Extract the (X, Y) coordinate from the center of the cell holding the provided text.  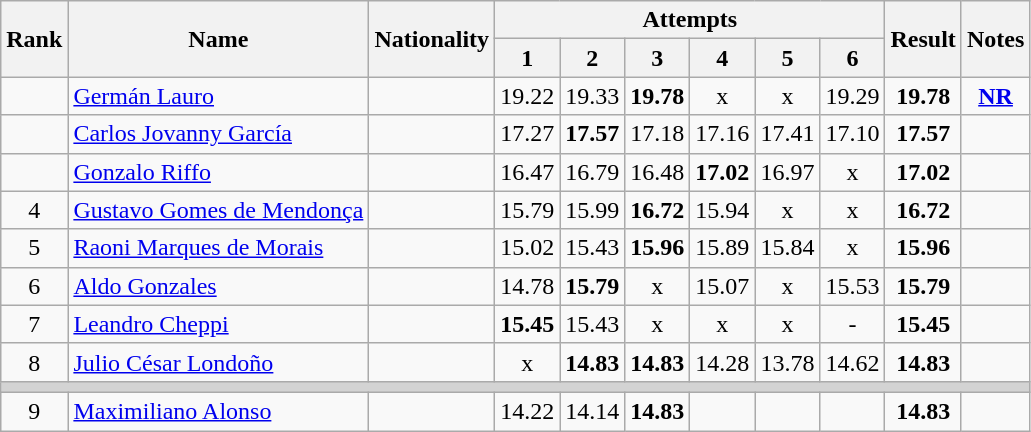
3 (658, 58)
1 (528, 58)
Name (218, 39)
13.78 (788, 362)
17.41 (788, 134)
Attempts (690, 20)
15.53 (852, 286)
Raoni Marques de Morais (218, 248)
Gustavo Gomes de Mendonça (218, 210)
Maximiliano Alonso (218, 411)
14.14 (592, 411)
- (852, 324)
15.02 (528, 248)
15.84 (788, 248)
Carlos Jovanny García (218, 134)
2 (592, 58)
19.22 (528, 96)
7 (34, 324)
Leandro Cheppi (218, 324)
Germán Lauro (218, 96)
17.16 (722, 134)
Notes (995, 39)
15.99 (592, 210)
Gonzalo Riffo (218, 172)
17.27 (528, 134)
16.97 (788, 172)
Julio César Londoño (218, 362)
Result (923, 39)
15.89 (722, 248)
19.29 (852, 96)
9 (34, 411)
14.62 (852, 362)
NR (995, 96)
14.28 (722, 362)
8 (34, 362)
17.18 (658, 134)
14.22 (528, 411)
Aldo Gonzales (218, 286)
19.33 (592, 96)
15.07 (722, 286)
16.47 (528, 172)
Nationality (432, 39)
16.48 (658, 172)
16.79 (592, 172)
15.94 (722, 210)
Rank (34, 39)
14.78 (528, 286)
17.10 (852, 134)
